From the cell containing the given text, extract its center point as (X, Y) coordinate. 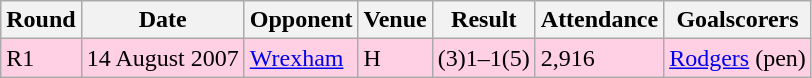
Attendance (599, 20)
14 August 2007 (162, 58)
2,916 (599, 58)
Rodgers (pen) (738, 58)
Venue (395, 20)
R1 (41, 58)
H (395, 58)
Result (484, 20)
Goalscorers (738, 20)
Wrexham (301, 58)
Date (162, 20)
Round (41, 20)
Opponent (301, 20)
(3)1–1(5) (484, 58)
